Find where the given text appears and provide that cell's center as (X, Y) coordinate. 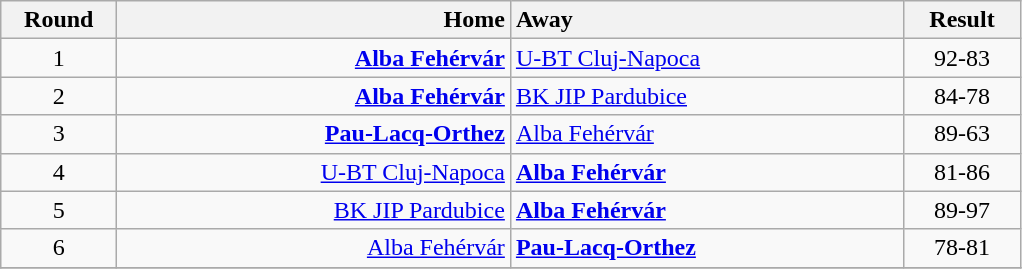
84-78 (962, 96)
81-86 (962, 172)
2 (59, 96)
92-83 (962, 58)
89-63 (962, 134)
78-81 (962, 248)
Result (962, 20)
3 (59, 134)
5 (59, 210)
Home (314, 20)
89-97 (962, 210)
Away (707, 20)
1 (59, 58)
4 (59, 172)
Round (59, 20)
6 (59, 248)
